Extract the [x, y] coordinate from the center of the cell holding the provided text.  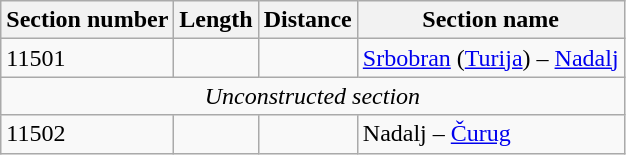
Section number [88, 20]
Distance [308, 20]
Section name [490, 20]
Unconstructed section [312, 96]
11502 [88, 134]
Nadalj – Čurug [490, 134]
Srbobran (Turija) – Nadalj [490, 58]
Length [216, 20]
11501 [88, 58]
